For the text-containing cell, return its midpoint in [x, y] coordinate format. 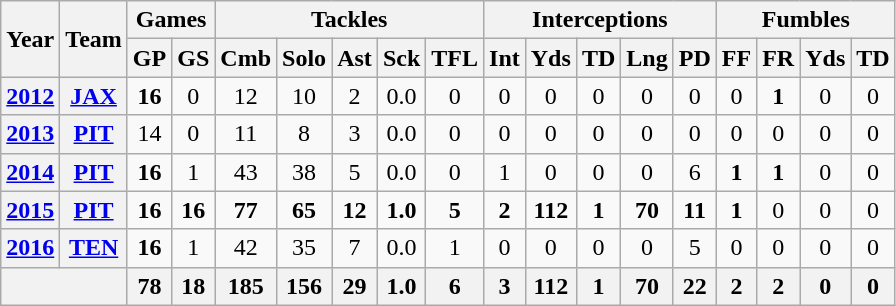
FF [736, 58]
Interceptions [600, 20]
10 [304, 96]
43 [246, 172]
JAX [94, 96]
2016 [30, 248]
35 [304, 248]
14 [149, 134]
Lng [647, 58]
2012 [30, 96]
TEN [94, 248]
22 [694, 286]
Tackles [350, 20]
77 [246, 210]
Fumbles [806, 20]
78 [149, 286]
Sck [401, 58]
18 [194, 286]
2015 [30, 210]
PD [694, 58]
Cmb [246, 58]
2014 [30, 172]
185 [246, 286]
TFL [455, 58]
65 [304, 210]
Year [30, 39]
Ast [355, 58]
GS [194, 58]
42 [246, 248]
2013 [30, 134]
Int [505, 58]
GP [149, 58]
38 [304, 172]
Solo [304, 58]
156 [304, 286]
Games [170, 20]
Team [94, 39]
8 [304, 134]
7 [355, 248]
FR [778, 58]
29 [355, 286]
